Pinpoint the cell where the given text exists, returning its [x, y] midpoint coordinate. 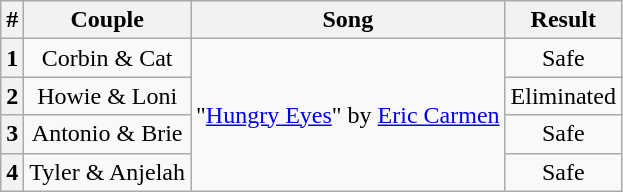
Eliminated [563, 96]
Antonio & Brie [108, 134]
# [12, 20]
"Hungry Eyes" by Eric Carmen [348, 115]
1 [12, 58]
Howie & Loni [108, 96]
Tyler & Anjelah [108, 172]
Corbin & Cat [108, 58]
3 [12, 134]
Result [563, 20]
Couple [108, 20]
4 [12, 172]
2 [12, 96]
Song [348, 20]
